Scan for the cell matching the given text and deliver its [x, y] coordinate at center. 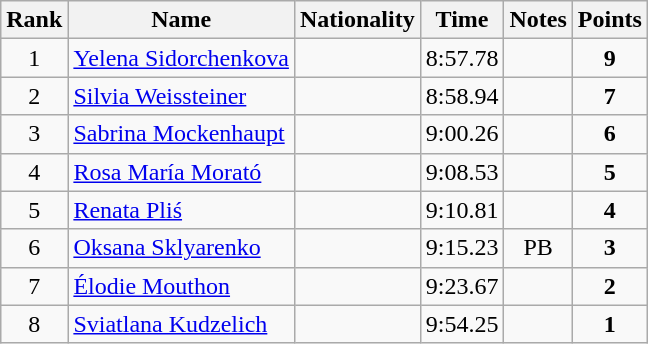
9:00.26 [462, 134]
Rosa María Morató [182, 172]
Oksana Sklyarenko [182, 248]
Yelena Sidorchenkova [182, 58]
Élodie Mouthon [182, 286]
Name [182, 20]
9:08.53 [462, 172]
PB [538, 248]
9:23.67 [462, 286]
Nationality [357, 20]
Sabrina Mockenhaupt [182, 134]
9 [610, 58]
Rank [34, 20]
8:57.78 [462, 58]
Time [462, 20]
Renata Pliś [182, 210]
Silvia Weissteiner [182, 96]
9:54.25 [462, 324]
8:58.94 [462, 96]
9:10.81 [462, 210]
Points [610, 20]
Sviatlana Kudzelich [182, 324]
Notes [538, 20]
8 [34, 324]
9:15.23 [462, 248]
